Locate the cell with the specified text and output its (X, Y) center coordinate. 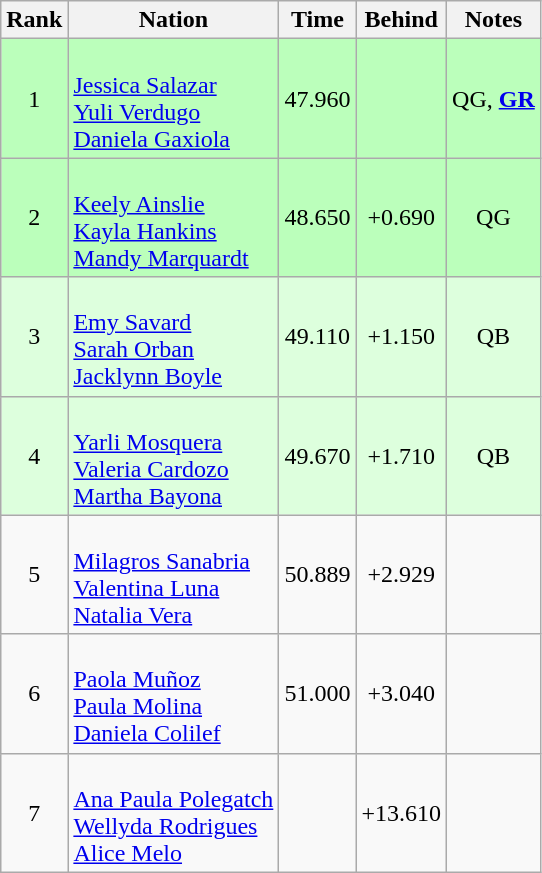
48.650 (318, 218)
Nation (174, 20)
Time (318, 20)
Jessica SalazarYuli VerdugoDaniela Gaxiola (174, 98)
5 (34, 574)
Emy SavardSarah OrbanJacklynn Boyle (174, 336)
Rank (34, 20)
3 (34, 336)
+2.929 (402, 574)
QG (494, 218)
49.110 (318, 336)
Ana Paula PolegatchWellyda RodriguesAlice Melo (174, 812)
47.960 (318, 98)
Yarli MosqueraValeria CardozoMartha Bayona (174, 456)
51.000 (318, 694)
Milagros SanabriaValentina LunaNatalia Vera (174, 574)
+1.710 (402, 456)
Behind (402, 20)
+13.610 (402, 812)
7 (34, 812)
50.889 (318, 574)
1 (34, 98)
Notes (494, 20)
Keely AinslieKayla HankinsMandy Marquardt (174, 218)
6 (34, 694)
Paola MuñozPaula MolinaDaniela Colilef (174, 694)
49.670 (318, 456)
+1.150 (402, 336)
4 (34, 456)
QG, GR (494, 98)
+0.690 (402, 218)
2 (34, 218)
+3.040 (402, 694)
